Identify which cell holds the provided text, then report its (x, y) central coordinate. 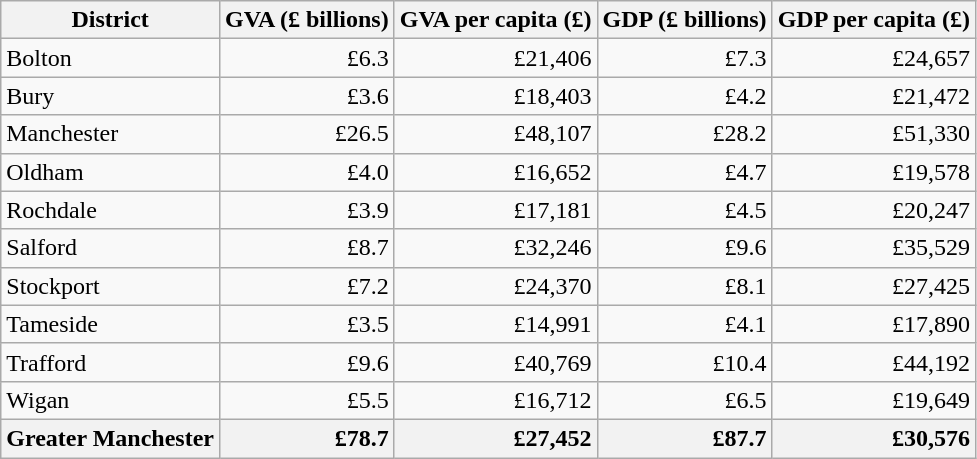
£27,425 (874, 286)
£28.2 (684, 134)
Tameside (110, 324)
£24,370 (496, 286)
£78.7 (308, 438)
£5.5 (308, 400)
£10.4 (684, 362)
£16,652 (496, 172)
GDP per capita (£) (874, 20)
Bolton (110, 58)
£32,246 (496, 248)
Rochdale (110, 210)
GVA per capita (£) (496, 20)
£20,247 (874, 210)
£24,657 (874, 58)
Stockport (110, 286)
£4.7 (684, 172)
£8.1 (684, 286)
£6.3 (308, 58)
£19,649 (874, 400)
£87.7 (684, 438)
GVA (£ billions) (308, 20)
£18,403 (496, 96)
Trafford (110, 362)
£14,991 (496, 324)
£48,107 (496, 134)
£4.5 (684, 210)
£3.5 (308, 324)
£27,452 (496, 438)
£51,330 (874, 134)
£4.2 (684, 96)
Manchester (110, 134)
£35,529 (874, 248)
District (110, 20)
£3.6 (308, 96)
£4.1 (684, 324)
GDP (£ billions) (684, 20)
£6.5 (684, 400)
£30,576 (874, 438)
Salford (110, 248)
Wigan (110, 400)
£40,769 (496, 362)
£7.3 (684, 58)
Oldham (110, 172)
£44,192 (874, 362)
£3.9 (308, 210)
£26.5 (308, 134)
£17,181 (496, 210)
£7.2 (308, 286)
£8.7 (308, 248)
£21,472 (874, 96)
£16,712 (496, 400)
£19,578 (874, 172)
£4.0 (308, 172)
£21,406 (496, 58)
Bury (110, 96)
Greater Manchester (110, 438)
£17,890 (874, 324)
